For the text-containing cell, return its midpoint in (x, y) coordinate format. 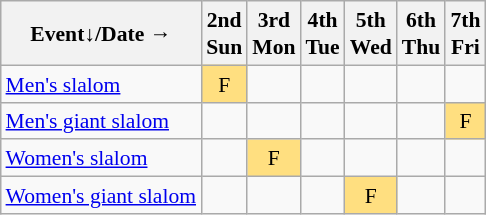
2ndSun (224, 33)
Event↓/Date → (102, 33)
5thWed (371, 33)
Women's slalom (102, 158)
Women's giant slalom (102, 194)
7thFri (465, 33)
4thTue (323, 33)
Men's giant slalom (102, 120)
6thThu (422, 33)
Men's slalom (102, 84)
3rdMon (274, 33)
